Pinpoint the cell where the given text exists, returning its [x, y] midpoint coordinate. 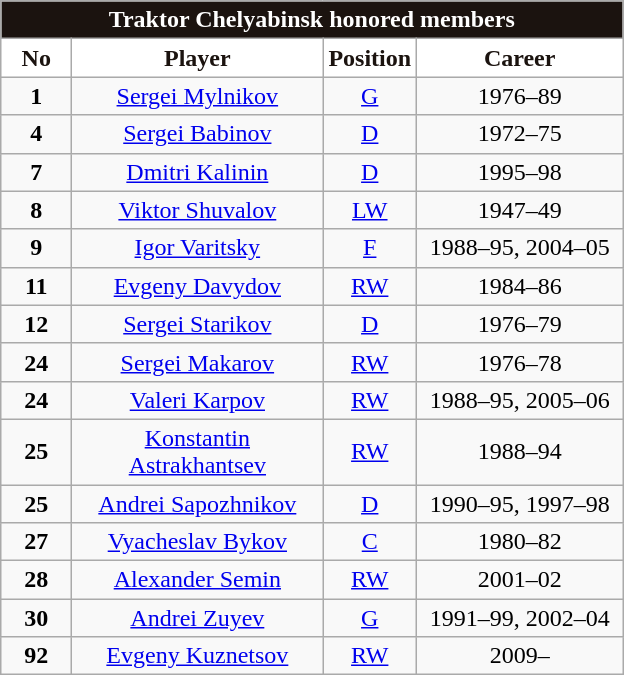
Andrei Sapozhnikov [198, 503]
1947–49 [520, 210]
1972–75 [520, 134]
Career [520, 58]
Sergei Babinov [198, 134]
1988–95, 2004–05 [520, 248]
1988–95, 2005–06 [520, 400]
Andrei Zuyev [198, 618]
12 [36, 324]
Sergei Makarov [198, 362]
No [36, 58]
11 [36, 286]
1976–78 [520, 362]
1976–79 [520, 324]
1990–95, 1997–98 [520, 503]
Player [198, 58]
1984–86 [520, 286]
28 [36, 580]
4 [36, 134]
Evgeny Kuznetsov [198, 656]
C [370, 542]
Evgeny Davydov [198, 286]
30 [36, 618]
Valeri Karpov [198, 400]
Traktor Chelyabinsk honored members [312, 20]
1 [36, 96]
Igor Varitsky [198, 248]
Dmitri Kalinin [198, 172]
92 [36, 656]
LW [370, 210]
Viktor Shuvalov [198, 210]
Sergei Starikov [198, 324]
Vyacheslav Bykov [198, 542]
Sergei Mylnikov [198, 96]
1976–89 [520, 96]
9 [36, 248]
1995–98 [520, 172]
F [370, 248]
7 [36, 172]
8 [36, 210]
2009– [520, 656]
Alexander Semin [198, 580]
1991–99, 2002–04 [520, 618]
27 [36, 542]
1980–82 [520, 542]
1988–94 [520, 452]
Position [370, 58]
Konstantin Astrakhantsev [198, 452]
2001–02 [520, 580]
